Determine the [x, y] coordinate at the center of the cell enclosing the given text.  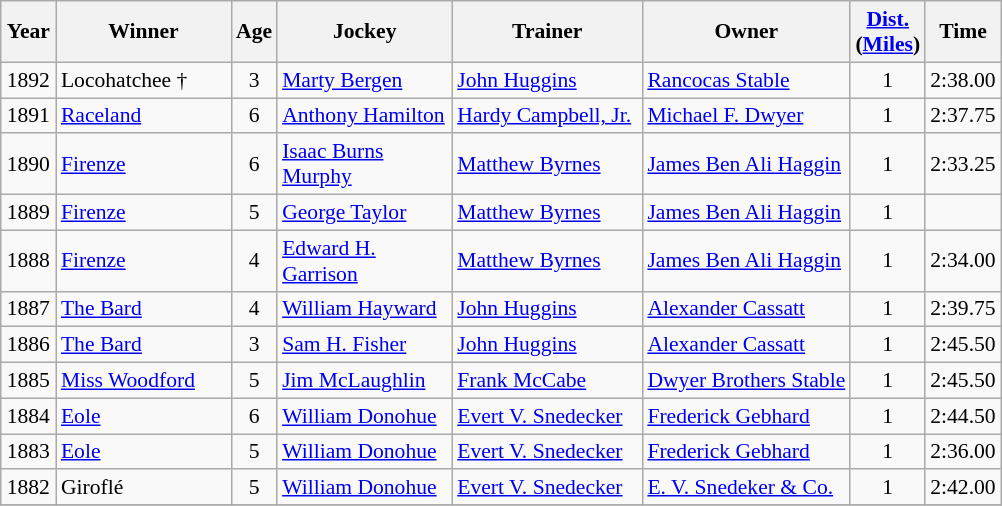
1888 [28, 260]
Michael F. Dwyer [746, 116]
William Hayward [364, 309]
Year [28, 32]
2:34.00 [962, 260]
1883 [28, 452]
Miss Woodford [144, 381]
Dwyer Brothers Stable [746, 381]
Marty Bergen [364, 80]
Rancocas Stable [746, 80]
Isaac Burns Murphy [364, 164]
1890 [28, 164]
Anthony Hamilton [364, 116]
1887 [28, 309]
Dist. (Miles) [888, 32]
Locohatchee † [144, 80]
E. V. Snedeker & Co. [746, 488]
Age [254, 32]
Hardy Campbell, Jr. [547, 116]
Trainer [547, 32]
1889 [28, 213]
Frank McCabe [547, 381]
Jim McLaughlin [364, 381]
1882 [28, 488]
2:37.75 [962, 116]
1885 [28, 381]
Owner [746, 32]
Time [962, 32]
2:39.75 [962, 309]
2:44.50 [962, 416]
Winner [144, 32]
2:36.00 [962, 452]
Raceland [144, 116]
Giroflé [144, 488]
1891 [28, 116]
1886 [28, 345]
2:33.25 [962, 164]
Edward H. Garrison [364, 260]
2:38.00 [962, 80]
George Taylor [364, 213]
1884 [28, 416]
Jockey [364, 32]
2:42.00 [962, 488]
Sam H. Fisher [364, 345]
1892 [28, 80]
